Output the (X, Y) coordinate of the center of the cell containing the given text.  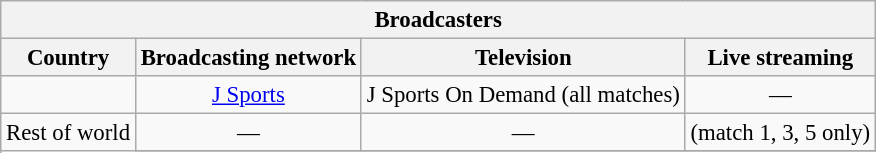
Country (68, 58)
(match 1, 3, 5 only) (780, 133)
Broadcasters (438, 20)
J Sports On Demand (all matches) (523, 95)
Broadcasting network (248, 58)
Rest of world (68, 133)
Television (523, 58)
Live streaming (780, 58)
J Sports (248, 95)
